Capture the cell that displays the provided text and extract its (X, Y) central coordinate. 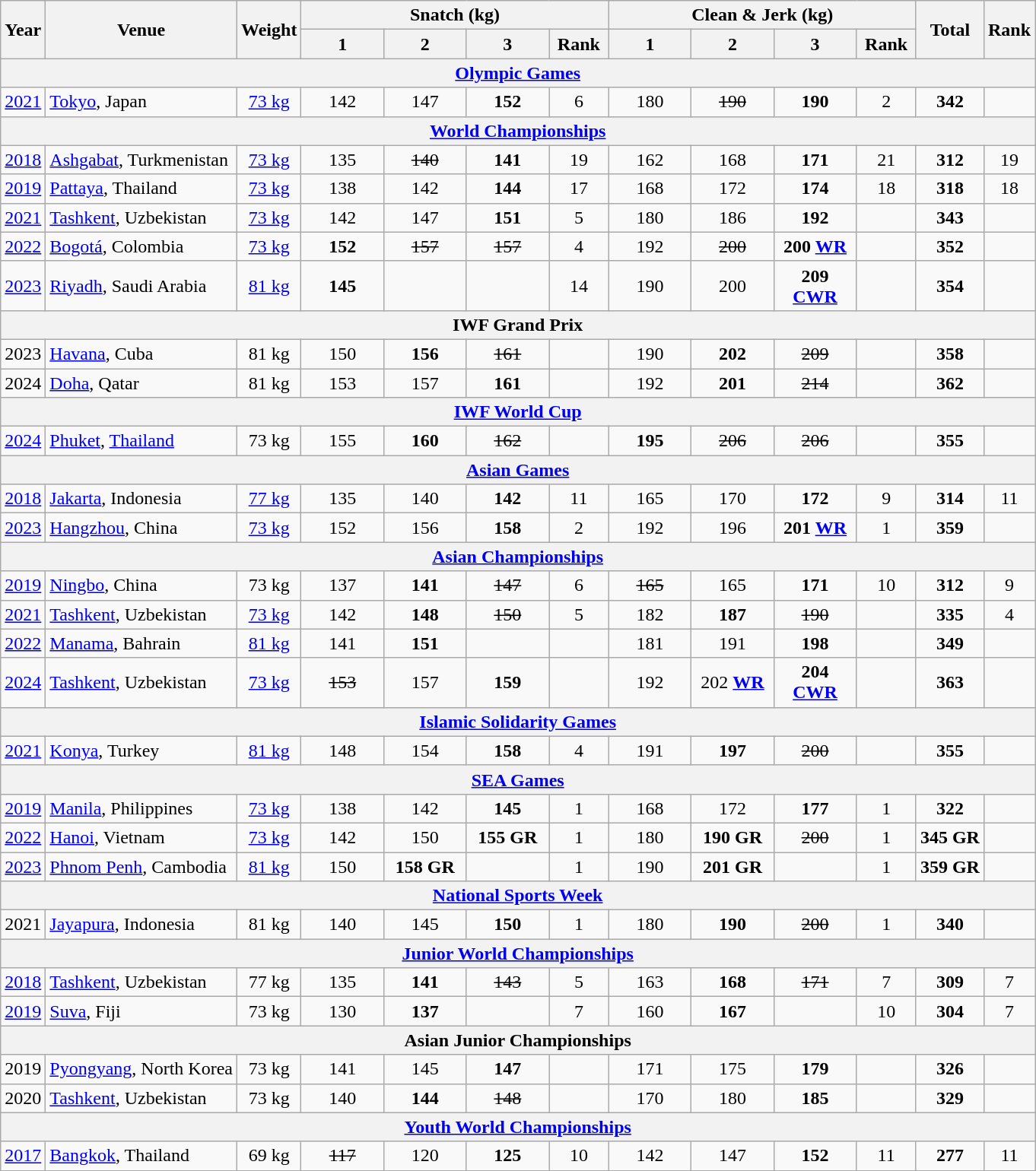
IWF Grand Prix (518, 325)
198 (815, 643)
Riyadh, Saudi Arabia (141, 286)
Ashgabat, Turkmenistan (141, 160)
14 (580, 286)
Islamic Solidarity Games (518, 722)
202 WR (733, 683)
Phnom Penh, Cambodia (141, 866)
125 (508, 1156)
IWF World Cup (518, 412)
342 (949, 102)
202 (733, 354)
69 kg (269, 1156)
Phuket, Thailand (141, 441)
17 (580, 189)
Jakarta, Indonesia (141, 499)
Suva, Fiji (141, 1011)
154 (424, 751)
314 (949, 499)
158 GR (424, 866)
National Sports Week (518, 896)
Olympic Games (518, 73)
201 (733, 382)
Bogotá, Colombia (141, 246)
Pyongyang, North Korea (141, 1069)
21 (887, 160)
201 WR (815, 528)
167 (733, 1011)
Bangkok, Thailand (141, 1156)
196 (733, 528)
Havana, Cuba (141, 354)
2020 (23, 1098)
363 (949, 683)
181 (650, 643)
Manama, Bahrain (141, 643)
Year (23, 30)
322 (949, 808)
130 (342, 1011)
358 (949, 354)
155 (342, 441)
204 CWR (815, 683)
174 (815, 189)
Ningbo, China (141, 585)
SEA Games (518, 779)
Manila, Philippines (141, 808)
209 (815, 354)
155 GR (508, 837)
177 (815, 808)
159 (508, 683)
143 (508, 982)
Jayapura, Indonesia (141, 925)
200 WR (815, 246)
Pattaya, Thailand (141, 189)
Doha, Qatar (141, 382)
185 (815, 1098)
Junior World Championships (518, 954)
186 (733, 217)
201 GR (733, 866)
329 (949, 1098)
195 (650, 441)
335 (949, 614)
359 GR (949, 866)
Weight (269, 30)
309 (949, 982)
Youth World Championships (518, 1127)
Asian Junior Championships (518, 1040)
Asian Games (518, 470)
197 (733, 751)
Asian Championships (518, 557)
343 (949, 217)
Total (949, 30)
163 (650, 982)
120 (424, 1156)
214 (815, 382)
318 (949, 189)
175 (733, 1069)
277 (949, 1156)
Hanoi, Vietnam (141, 837)
345 GR (949, 837)
117 (342, 1156)
187 (733, 614)
Hangzhou, China (141, 528)
Clean & Jerk (kg) (762, 15)
340 (949, 925)
179 (815, 1069)
Venue (141, 30)
304 (949, 1011)
2017 (23, 1156)
World Championships (518, 131)
326 (949, 1069)
Tokyo, Japan (141, 102)
349 (949, 643)
354 (949, 286)
182 (650, 614)
209 CWR (815, 286)
190 GR (733, 837)
362 (949, 382)
359 (949, 528)
Snatch (kg) (455, 15)
Konya, Turkey (141, 751)
352 (949, 246)
